Find where the given text appears and provide that cell's center as [x, y] coordinate. 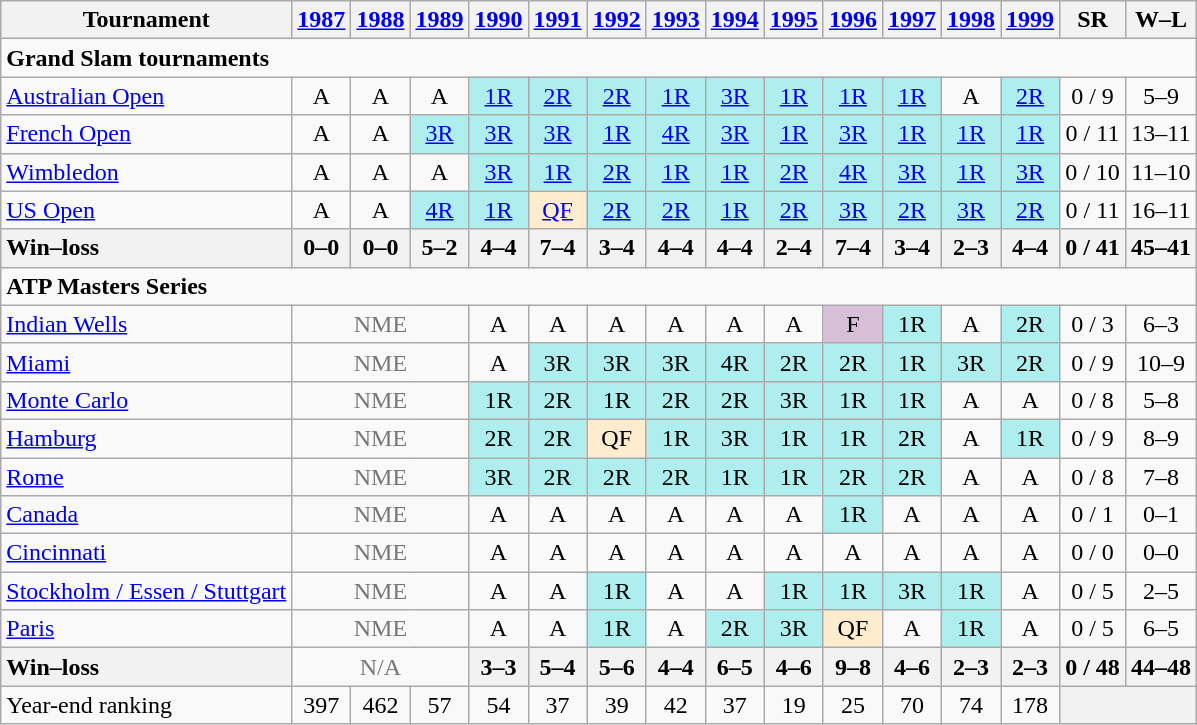
0 / 0 [1093, 553]
2–4 [794, 248]
16–11 [1160, 210]
5–9 [1160, 96]
19 [794, 705]
1988 [380, 20]
8–9 [1160, 438]
1994 [734, 20]
1995 [794, 20]
397 [322, 705]
1991 [558, 20]
Tournament [146, 20]
1987 [322, 20]
Hamburg [146, 438]
Wimbledon [146, 172]
W–L [1160, 20]
1993 [676, 20]
Rome [146, 477]
1992 [616, 20]
Australian Open [146, 96]
11–10 [1160, 172]
Paris [146, 629]
74 [972, 705]
25 [852, 705]
45–41 [1160, 248]
0 / 41 [1093, 248]
13–11 [1160, 134]
0 / 10 [1093, 172]
2–5 [1160, 591]
1998 [972, 20]
Stockholm / Essen / Stuttgart [146, 591]
1996 [852, 20]
462 [380, 705]
5–2 [440, 248]
6–3 [1160, 324]
ATP Masters Series [599, 286]
Miami [146, 362]
N/A [380, 667]
1990 [498, 20]
F [852, 324]
10–9 [1160, 362]
9–8 [852, 667]
178 [1030, 705]
54 [498, 705]
3–3 [498, 667]
US Open [146, 210]
1997 [912, 20]
0 / 48 [1093, 667]
44–48 [1160, 667]
0 / 3 [1093, 324]
0 / 1 [1093, 515]
Monte Carlo [146, 400]
57 [440, 705]
SR [1093, 20]
7–8 [1160, 477]
French Open [146, 134]
Canada [146, 515]
0–1 [1160, 515]
Grand Slam tournaments [599, 58]
1999 [1030, 20]
Indian Wells [146, 324]
5–4 [558, 667]
Year-end ranking [146, 705]
42 [676, 705]
70 [912, 705]
1989 [440, 20]
5–6 [616, 667]
5–8 [1160, 400]
39 [616, 705]
Cincinnati [146, 553]
